Extract the [X, Y] coordinate from the center of the cell holding the provided text.  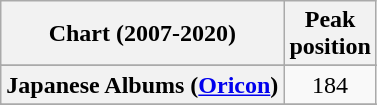
Japanese Albums (Oricon) [142, 85]
184 [330, 85]
Peakposition [330, 34]
Chart (2007-2020) [142, 34]
